Return (x, y) of the center of cell containing provided text 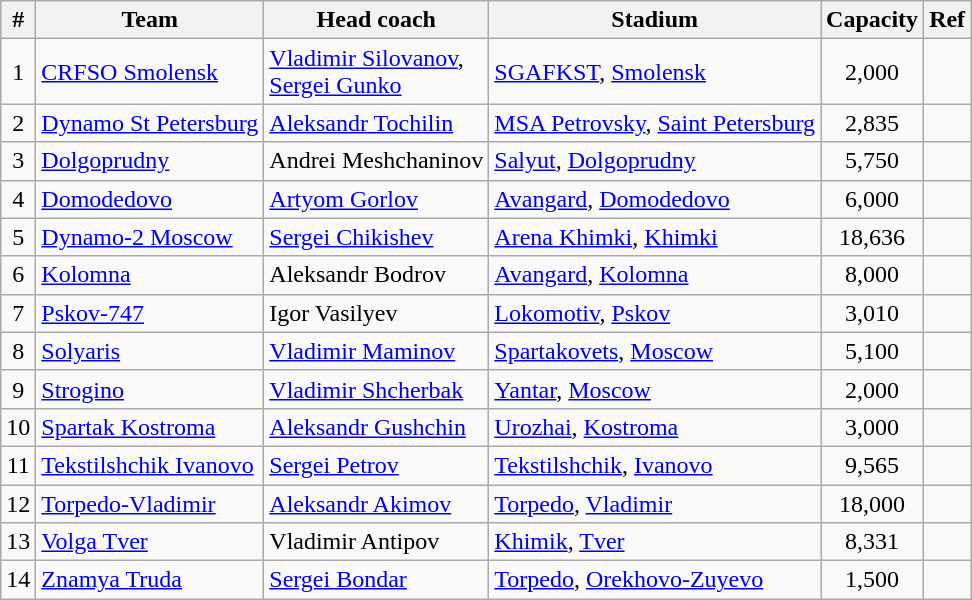
Ref (948, 20)
MSA Petrovsky, Saint Petersburg (655, 123)
Head coach (376, 20)
1,500 (872, 580)
5,100 (872, 351)
Sergei Bondar (376, 580)
9,565 (872, 465)
Znamya Truda (150, 580)
2 (18, 123)
Torpedo, Orekhovo-Zuyevo (655, 580)
Pskov-747 (150, 313)
12 (18, 503)
Urozhai, Kostroma (655, 427)
3,010 (872, 313)
Tekstilshchik, Ivanovo (655, 465)
Avangard, Kolomna (655, 275)
Capacity (872, 20)
6 (18, 275)
5 (18, 237)
6,000 (872, 199)
10 (18, 427)
Spartakovets, Moscow (655, 351)
Stadium (655, 20)
Torpedo-Vladimir (150, 503)
Yantar, Moscow (655, 389)
Aleksandr Gushchin (376, 427)
3 (18, 161)
# (18, 20)
2,835 (872, 123)
8 (18, 351)
13 (18, 542)
Kolomna (150, 275)
Aleksandr Tochilin (376, 123)
Sergei Chikishev (376, 237)
Aleksandr Bodrov (376, 275)
Dynamo-2 Moscow (150, 237)
1 (18, 72)
Vladimir Maminov (376, 351)
Avangard, Domodedovo (655, 199)
Spartak Kostroma (150, 427)
Vladimir Silovanov, Sergei Gunko (376, 72)
11 (18, 465)
14 (18, 580)
Aleksandr Akimov (376, 503)
4 (18, 199)
Volga Tver (150, 542)
8,331 (872, 542)
5,750 (872, 161)
Vladimir Shcherbak (376, 389)
Dolgoprudny (150, 161)
Artyom Gorlov (376, 199)
Domodedovo (150, 199)
Sergei Petrov (376, 465)
Tekstilshchik Ivanovo (150, 465)
Lokomotiv, Pskov (655, 313)
Team (150, 20)
Khimik, Tver (655, 542)
9 (18, 389)
Salyut, Dolgoprudny (655, 161)
3,000 (872, 427)
18,636 (872, 237)
Solyaris (150, 351)
Dynamo St Petersburg (150, 123)
8,000 (872, 275)
Vladimir Antipov (376, 542)
Andrei Meshchaninov (376, 161)
CRFSO Smolensk (150, 72)
SGAFKST, Smolensk (655, 72)
Arena Khimki, Khimki (655, 237)
Strogino (150, 389)
Igor Vasilyev (376, 313)
Torpedo, Vladimir (655, 503)
18,000 (872, 503)
7 (18, 313)
